Capture the cell that displays the provided text and extract its [X, Y] central coordinate. 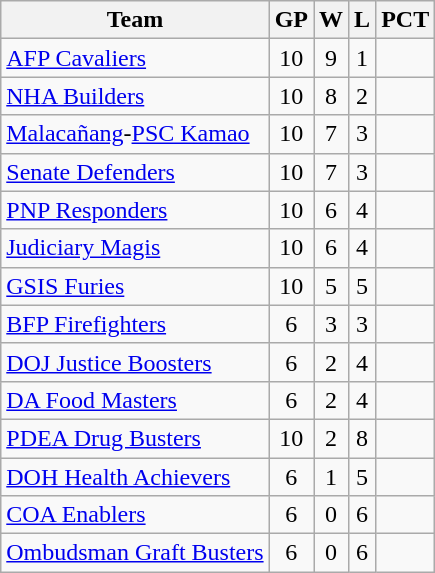
GP [291, 20]
COA Enablers [135, 515]
GSIS Furies [135, 286]
PCT [406, 20]
W [332, 20]
Judiciary Magis [135, 248]
NHA Builders [135, 96]
DOJ Justice Boosters [135, 362]
Senate Defenders [135, 172]
AFP Cavaliers [135, 58]
BFP Firefighters [135, 324]
DOH Health Achievers [135, 477]
Team [135, 20]
PDEA Drug Busters [135, 438]
L [362, 20]
Malacañang-PSC Kamao [135, 134]
DA Food Masters [135, 400]
9 [332, 58]
PNP Responders [135, 210]
Ombudsman Graft Busters [135, 553]
